Capture the cell that displays the provided text and extract its (x, y) central coordinate. 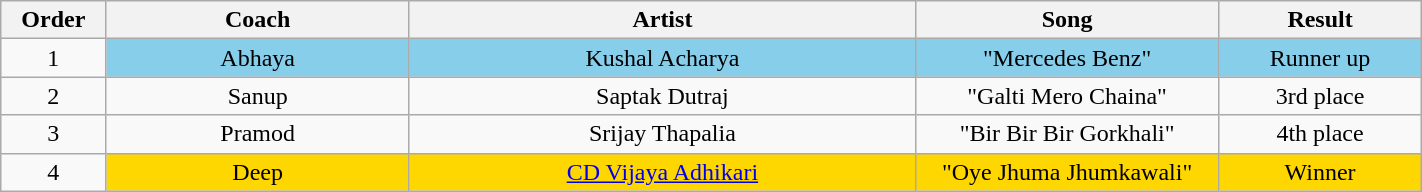
3 (54, 134)
Sanup (258, 96)
"Galti Mero Chaina" (1067, 96)
3rd place (1320, 96)
2 (54, 96)
Result (1320, 20)
Srijay Thapalia (662, 134)
Coach (258, 20)
1 (54, 58)
4th place (1320, 134)
Saptak Dutraj (662, 96)
Winner (1320, 172)
"Oye Jhuma Jhumkawali" (1067, 172)
Artist (662, 20)
CD Vijaya Adhikari (662, 172)
"Bir Bir Bir Gorkhali" (1067, 134)
Deep (258, 172)
Order (54, 20)
4 (54, 172)
Abhaya (258, 58)
Song (1067, 20)
"Mercedes Benz" (1067, 58)
Kushal Acharya (662, 58)
Pramod (258, 134)
Runner up (1320, 58)
